Locate the cell with the specified text and output its [x, y] center coordinate. 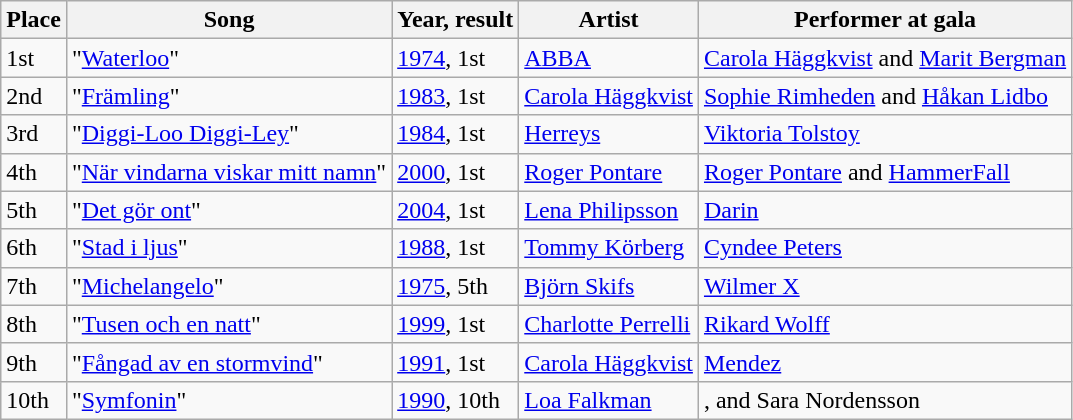
ABBA [609, 58]
Rikard Wolff [884, 324]
1991, 1st [456, 362]
Sophie Rimheden and Håkan Lidbo [884, 96]
Song [228, 20]
1st [34, 58]
Loa Falkman [609, 400]
Herreys [609, 134]
9th [34, 362]
Lena Philipsson [609, 210]
Wilmer X [884, 286]
1974, 1st [456, 58]
Roger Pontare and HammerFall [884, 172]
Place [34, 20]
Charlotte Perrelli [609, 324]
1990, 10th [456, 400]
1983, 1st [456, 96]
Darin [884, 210]
1984, 1st [456, 134]
"Främling" [228, 96]
10th [34, 400]
8th [34, 324]
Cyndee Peters [884, 248]
Mendez [884, 362]
1988, 1st [456, 248]
Björn Skifs [609, 286]
1999, 1st [456, 324]
4th [34, 172]
1975, 5th [456, 286]
"När vindarna viskar mitt namn" [228, 172]
Roger Pontare [609, 172]
Carola Häggkvist and Marit Bergman [884, 58]
"Michelangelo" [228, 286]
2004, 1st [456, 210]
Artist [609, 20]
"Det gör ont" [228, 210]
2000, 1st [456, 172]
Viktoria Tolstoy [884, 134]
"Fångad av en stormvind" [228, 362]
2nd [34, 96]
Tommy Körberg [609, 248]
7th [34, 286]
"Stad i ljus" [228, 248]
5th [34, 210]
"Tusen och en natt" [228, 324]
"Symfonin" [228, 400]
, and Sara Nordensson [884, 400]
6th [34, 248]
"Diggi-Loo Diggi-Ley" [228, 134]
3rd [34, 134]
Year, result [456, 20]
Performer at gala [884, 20]
"Waterloo" [228, 58]
